Return (X, Y) of the center of cell containing provided text 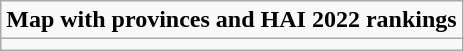
Map with provinces and HAI 2022 rankings (232, 20)
